Pinpoint the cell where the given text exists, returning its (X, Y) midpoint coordinate. 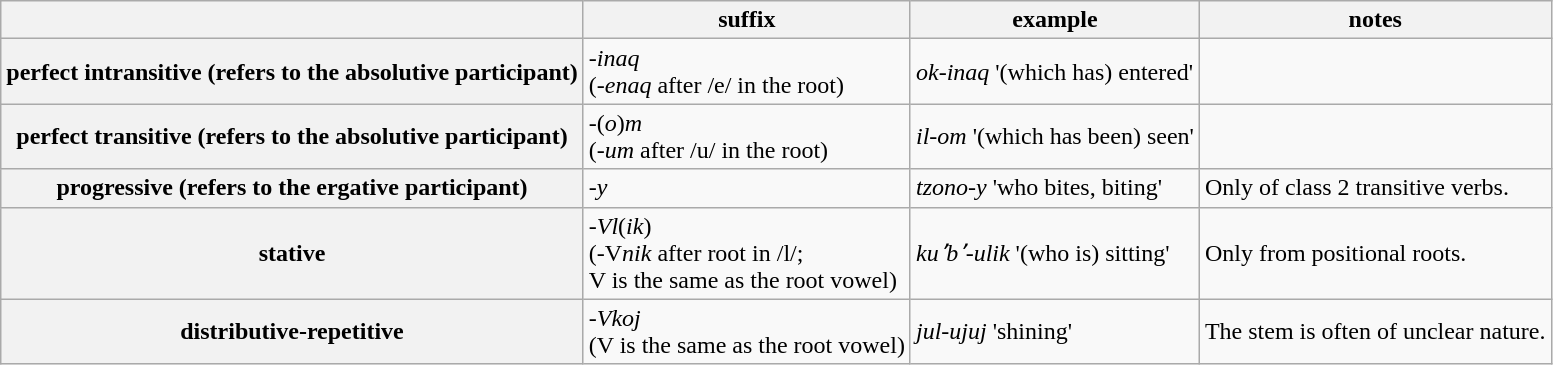
-inaq(-enaq after /e/ in the root) (746, 72)
jul-ujuj 'shining' (1054, 332)
example (1054, 20)
suffix (746, 20)
-y (746, 188)
stative (292, 253)
-(o)m(-um after /u/ in the root) (746, 136)
distributive-repetitive (292, 332)
perfect transitive (refers to the absolutive participant) (292, 136)
kuʼbʼ-ulik '(who is) sitting' (1054, 253)
perfect intransitive (refers to the absolutive participant) (292, 72)
-Vkoj(V is the same as the root vowel) (746, 332)
-Vl(ik)(-Vnik after root in /l/;V is the same as the root vowel) (746, 253)
progressive (refers to the ergative participant) (292, 188)
Only from positional roots. (1375, 253)
il-om '(which has been) seen' (1054, 136)
Only of class 2 transitive verbs. (1375, 188)
ok-inaq '(which has) entered' (1054, 72)
notes (1375, 20)
The stem is often of unclear nature. (1375, 332)
tzono-y 'who bites, biting' (1054, 188)
